Determine the [X, Y] coordinate at the center of the cell enclosing the given text.  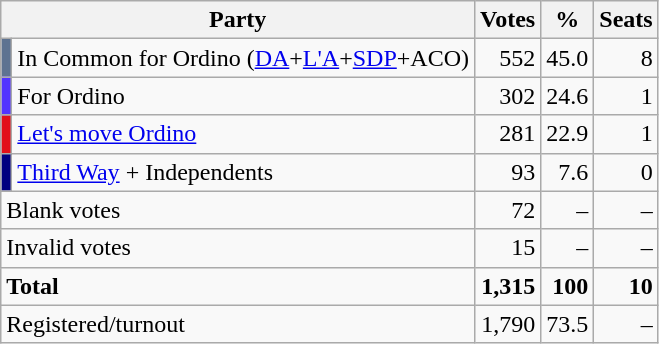
Invalid votes [238, 248]
Registered/turnout [238, 324]
In Common for Ordino (DA+L'A+SDP+ACO) [244, 58]
1,315 [508, 286]
1,790 [508, 324]
7.6 [568, 172]
552 [508, 58]
302 [508, 96]
% [568, 20]
15 [508, 248]
Party [238, 20]
100 [568, 286]
Blank votes [238, 210]
22.9 [568, 134]
24.6 [568, 96]
For Ordino [244, 96]
0 [626, 172]
Let's move Ordino [244, 134]
8 [626, 58]
93 [508, 172]
Third Way + Independents [244, 172]
Seats [626, 20]
281 [508, 134]
45.0 [568, 58]
10 [626, 286]
73.5 [568, 324]
72 [508, 210]
Total [238, 286]
Votes [508, 20]
